For the text-containing cell, return its midpoint in [x, y] coordinate format. 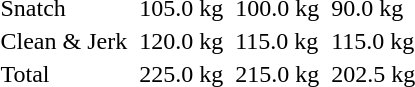
115.0 kg [278, 41]
120.0 kg [182, 41]
